From the cell containing the given text, extract its center point as [x, y] coordinate. 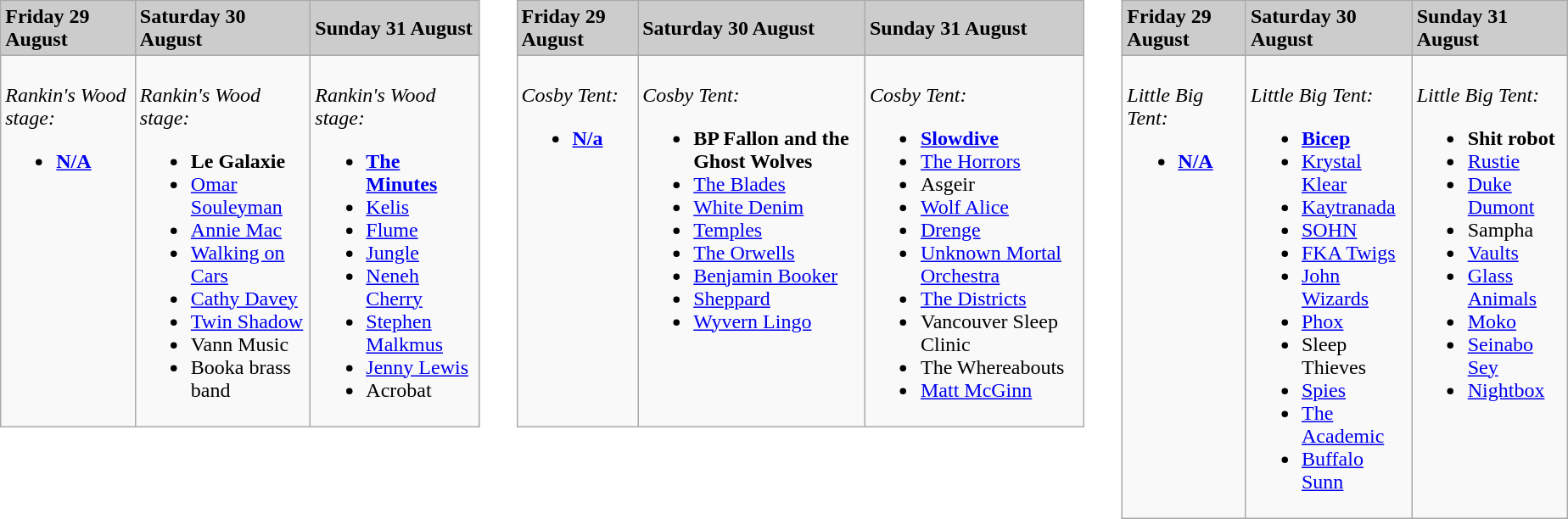
Rankin's Wood stage:The MinutesKelisFlumeJungleNeneh CherryStephen MalkmusJenny LewisAcrobat [395, 241]
Cosby Tent:SlowdiveThe HorrorsAsgeirWolf AliceDrengeUnknown Mortal OrchestraThe DistrictsVancouver Sleep ClinicThe WhereaboutsMatt McGinn [974, 241]
Rankin's Wood stage:Le GalaxieOmar SouleymanAnnie MacWalking on CarsCathy DaveyTwin ShadowVann MusicBooka brass band [222, 241]
Little Big Tent:BicepKrystal KlearKaytranadaSOHNFKA TwigsJohn WizardsPhoxSleep ThievesSpiesThe AcademicBuffalo Sunn [1329, 287]
Cosby Tent:BP Fallon and the Ghost WolvesThe BladesWhite DenimTemplesThe OrwellsBenjamin BookerSheppardWyvern Lingo [752, 241]
Rankin's Wood stage:N/A [68, 241]
Little Big Tent:N/A [1184, 287]
Little Big Tent:Shit robotRustieDuke DumontSamphaVaultsGlass AnimalsMokoSeinabo SeyNightbox [1490, 287]
Cosby Tent:N/a [577, 241]
